Extract the (x, y) coordinate from the center of the cell holding the provided text.  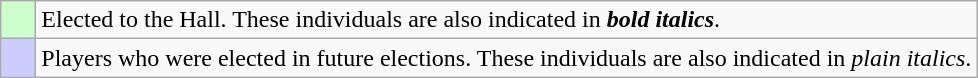
Elected to the Hall. These individuals are also indicated in bold italics. (506, 20)
Players who were elected in future elections. These individuals are also indicated in plain italics. (506, 58)
